Scan for the cell matching the given text and deliver its (X, Y) coordinate at center. 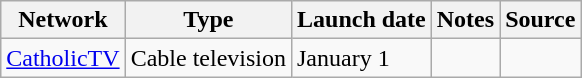
CatholicTV (63, 58)
Type (208, 20)
Source (540, 20)
Notes (465, 20)
Network (63, 20)
Cable television (208, 58)
Launch date (361, 20)
January 1 (361, 58)
